Output the [X, Y] coordinate of the center of the cell containing the given text.  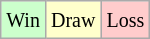
Loss [126, 20]
Draw [72, 20]
Win [24, 20]
